Output the [x, y] coordinate of the center of the cell containing the given text.  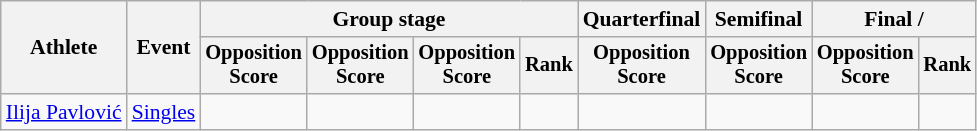
Final / [894, 19]
Singles [164, 112]
Event [164, 48]
Ilija Pavlović [64, 112]
Semifinal [758, 19]
Group stage [388, 19]
Quarterfinal [642, 19]
Athlete [64, 48]
